Locate the cell with the specified text and output its (x, y) center coordinate. 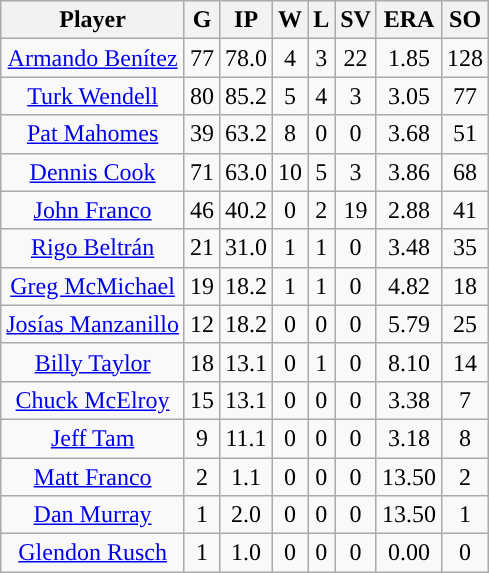
7 (466, 400)
12 (202, 324)
Turk Wendell (93, 96)
22 (356, 58)
Dan Murray (93, 515)
3.68 (408, 134)
1.0 (246, 553)
71 (202, 172)
15 (202, 400)
Dennis Cook (93, 172)
Player (93, 20)
1.1 (246, 477)
25 (466, 324)
SV (356, 20)
51 (466, 134)
5.79 (408, 324)
21 (202, 248)
L (322, 20)
11.1 (246, 438)
3.38 (408, 400)
0.00 (408, 553)
Rigo Beltrán (93, 248)
3.18 (408, 438)
128 (466, 58)
Josías Manzanillo (93, 324)
35 (466, 248)
4.82 (408, 286)
3.48 (408, 248)
Matt Franco (93, 477)
3.05 (408, 96)
39 (202, 134)
Glendon Rusch (93, 553)
63.0 (246, 172)
80 (202, 96)
14 (466, 362)
78.0 (246, 58)
85.2 (246, 96)
41 (466, 210)
10 (290, 172)
John Franco (93, 210)
2.88 (408, 210)
8.10 (408, 362)
68 (466, 172)
W (290, 20)
Jeff Tam (93, 438)
G (202, 20)
IP (246, 20)
63.2 (246, 134)
2.0 (246, 515)
Chuck McElroy (93, 400)
9 (202, 438)
40.2 (246, 210)
3.86 (408, 172)
Pat Mahomes (93, 134)
31.0 (246, 248)
SO (466, 20)
Armando Benítez (93, 58)
1.85 (408, 58)
ERA (408, 20)
Greg McMichael (93, 286)
46 (202, 210)
Billy Taylor (93, 362)
